Return the [x, y] coordinate for the center point of the cell that contains the specified text.  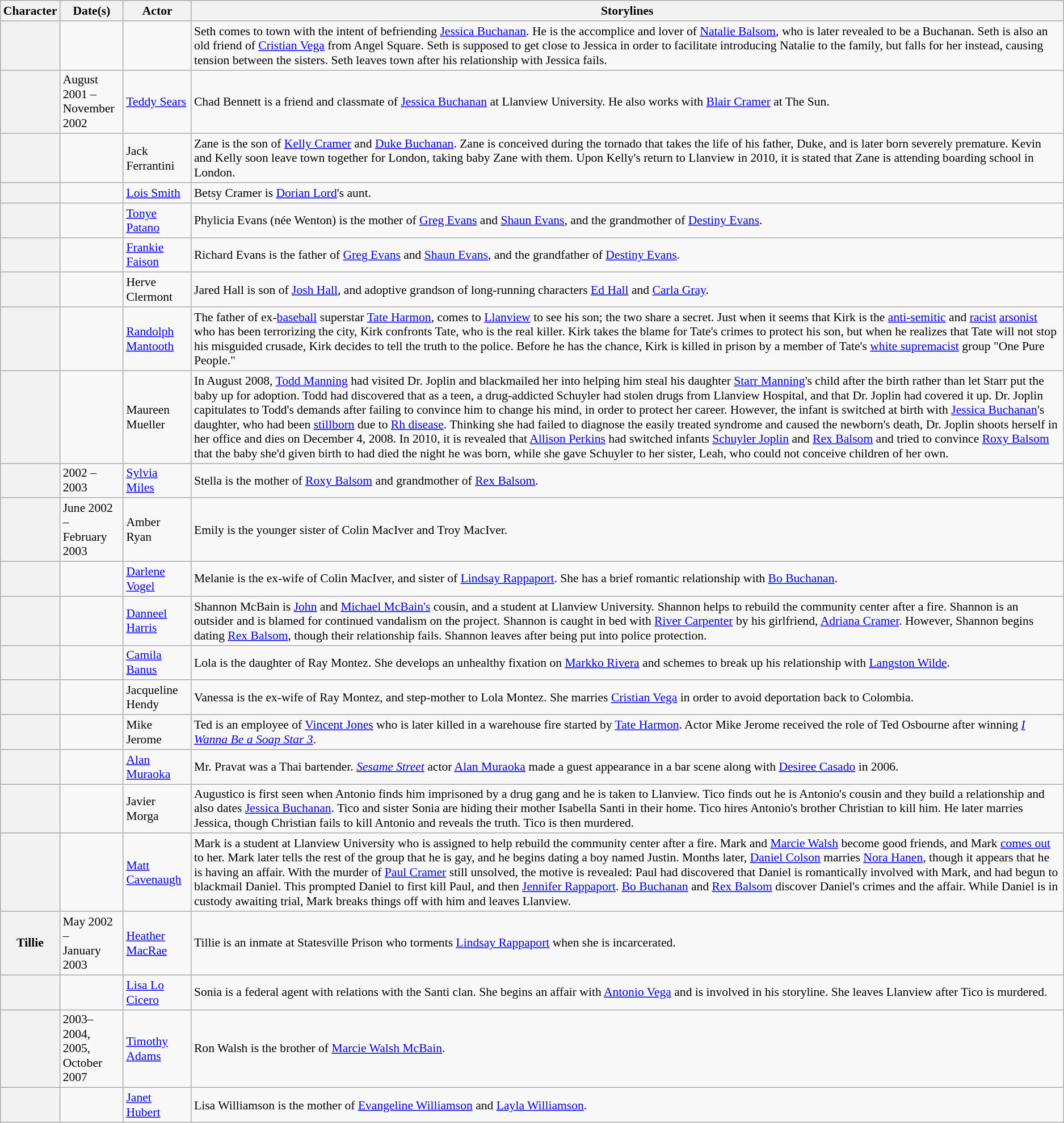
Chad Bennett is a friend and classmate of Jessica Buchanan at Llanview University. He also works with Blair Cramer at The Sun. [628, 102]
Ron Walsh is the brother of Marcie Walsh McBain. [628, 1049]
Jacqueline Hendy [157, 698]
Teddy Sears [157, 102]
Tillie [31, 943]
June 2002 –February 2003 [92, 530]
Melanie is the ex-wife of Colin MacIver, and sister of Lindsay Rappaport. She has a brief romantic relationship with Bo Buchanan. [628, 579]
Jack Ferrantini [157, 159]
Lola is the daughter of Ray Montez. She develops an unhealthy fixation on Markko Rivera and schemes to break up his relationship with Langston Wilde. [628, 663]
Tonye Patano [157, 220]
Jared Hall is son of Josh Hall, and adoptive grandson of long-running characters Ed Hall and Carla Gray. [628, 289]
Date(s) [92, 11]
Character [31, 11]
Lois Smith [157, 193]
Phylicia Evans (née Wenton) is the mother of Greg Evans and Shaun Evans, and the grandmother of Destiny Evans. [628, 220]
Herve Clermont [157, 289]
Mr. Pravat was a Thai bartender. Sesame Street actor Alan Muraoka made a guest appearance in a bar scene along with Desiree Casado in 2006. [628, 767]
Mike Jerome [157, 732]
Actor [157, 11]
Heather MacRae [157, 943]
May 2002 –January 2003 [92, 943]
Sylvia Miles [157, 480]
Stella is the mother of Roxy Balsom and grandmother of Rex Balsom. [628, 480]
Richard Evans is the father of Greg Evans and Shaun Evans, and the grandfather of Destiny Evans. [628, 255]
Camila Banus [157, 663]
Randolph Mantooth [157, 339]
Amber Ryan [157, 530]
Timothy Adams [157, 1049]
Maureen Mueller [157, 417]
Lisa Lo Cicero [157, 992]
2002 – 2003 [92, 480]
Emily is the younger sister of Colin MacIver and Troy MacIver. [628, 530]
August 2001 –November 2002 [92, 102]
Matt Cavenaugh [157, 873]
Storylines [628, 11]
Darlene Vogel [157, 579]
Javier Morga [157, 809]
Alan Muraoka [157, 767]
Vanessa is the ex-wife of Ray Montez, and step-mother to Lola Montez. She marries Cristian Vega in order to avoid deportation back to Colombia. [628, 698]
Frankie Faison [157, 255]
Danneel Harris [157, 621]
Janet Hubert [157, 1105]
Tillie is an inmate at Statesville Prison who torments Lindsay Rappaport when she is incarcerated. [628, 943]
2003–2004, 2005,October 2007 [92, 1049]
Lisa Williamson is the mother of Evangeline Williamson and Layla Williamson. [628, 1105]
Betsy Cramer is Dorian Lord's aunt. [628, 193]
